Output the (X, Y) coordinate of the center of the cell containing the given text.  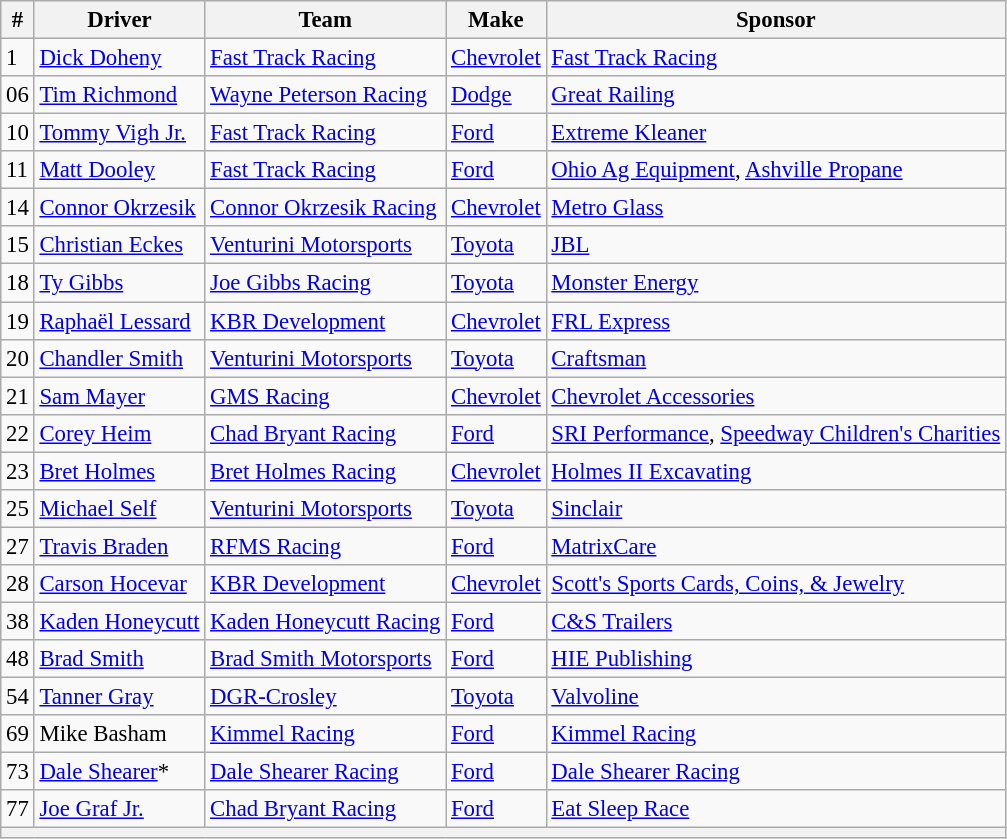
11 (18, 170)
Eat Sleep Race (776, 809)
Ohio Ag Equipment, Ashville Propane (776, 170)
25 (18, 509)
Brad Smith Motorsports (326, 659)
Dick Doheny (120, 58)
DGR-Crosley (326, 697)
Christian Eckes (120, 245)
Bret Holmes Racing (326, 471)
Connor Okrzesik Racing (326, 208)
73 (18, 772)
15 (18, 245)
Michael Self (120, 509)
MatrixCare (776, 546)
Wayne Peterson Racing (326, 95)
Connor Okrzesik (120, 208)
RFMS Racing (326, 546)
Carson Hocevar (120, 584)
1 (18, 58)
Sam Mayer (120, 396)
Dale Shearer* (120, 772)
20 (18, 358)
Sponsor (776, 20)
19 (18, 321)
14 (18, 208)
Chevrolet Accessories (776, 396)
48 (18, 659)
Holmes II Excavating (776, 471)
Valvoline (776, 697)
Craftsman (776, 358)
Make (496, 20)
Joe Graf Jr. (120, 809)
23 (18, 471)
22 (18, 433)
Corey Heim (120, 433)
77 (18, 809)
27 (18, 546)
Extreme Kleaner (776, 133)
10 (18, 133)
54 (18, 697)
18 (18, 283)
28 (18, 584)
Chandler Smith (120, 358)
Joe Gibbs Racing (326, 283)
Travis Braden (120, 546)
Mike Basham (120, 734)
Tanner Gray (120, 697)
Tommy Vigh Jr. (120, 133)
Brad Smith (120, 659)
HIE Publishing (776, 659)
GMS Racing (326, 396)
Kaden Honeycutt Racing (326, 621)
Sinclair (776, 509)
Raphaël Lessard (120, 321)
Team (326, 20)
Kaden Honeycutt (120, 621)
Metro Glass (776, 208)
Matt Dooley (120, 170)
21 (18, 396)
38 (18, 621)
Dodge (496, 95)
Monster Energy (776, 283)
JBL (776, 245)
# (18, 20)
06 (18, 95)
Driver (120, 20)
Scott's Sports Cards, Coins, & Jewelry (776, 584)
Ty Gibbs (120, 283)
Bret Holmes (120, 471)
C&S Trailers (776, 621)
FRL Express (776, 321)
Great Railing (776, 95)
Tim Richmond (120, 95)
69 (18, 734)
SRI Performance, Speedway Children's Charities (776, 433)
